Locate the cell with the specified text and output its (X, Y) center coordinate. 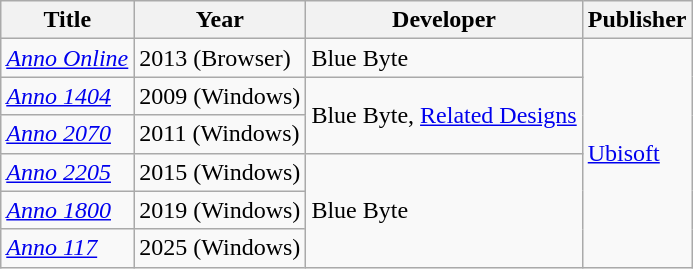
2015 (Windows) (220, 172)
Anno 2205 (68, 172)
Title (68, 20)
2013 (Browser) (220, 58)
Anno 1800 (68, 210)
Blue Byte, Related Designs (444, 115)
Anno Online (68, 58)
Anno 2070 (68, 134)
Anno 117 (68, 248)
Publisher (637, 20)
2025 (Windows) (220, 248)
2011 (Windows) (220, 134)
Anno 1404 (68, 96)
Year (220, 20)
Developer (444, 20)
2019 (Windows) (220, 210)
2009 (Windows) (220, 96)
Ubisoft (637, 153)
